Capture the cell that displays the provided text and extract its (x, y) central coordinate. 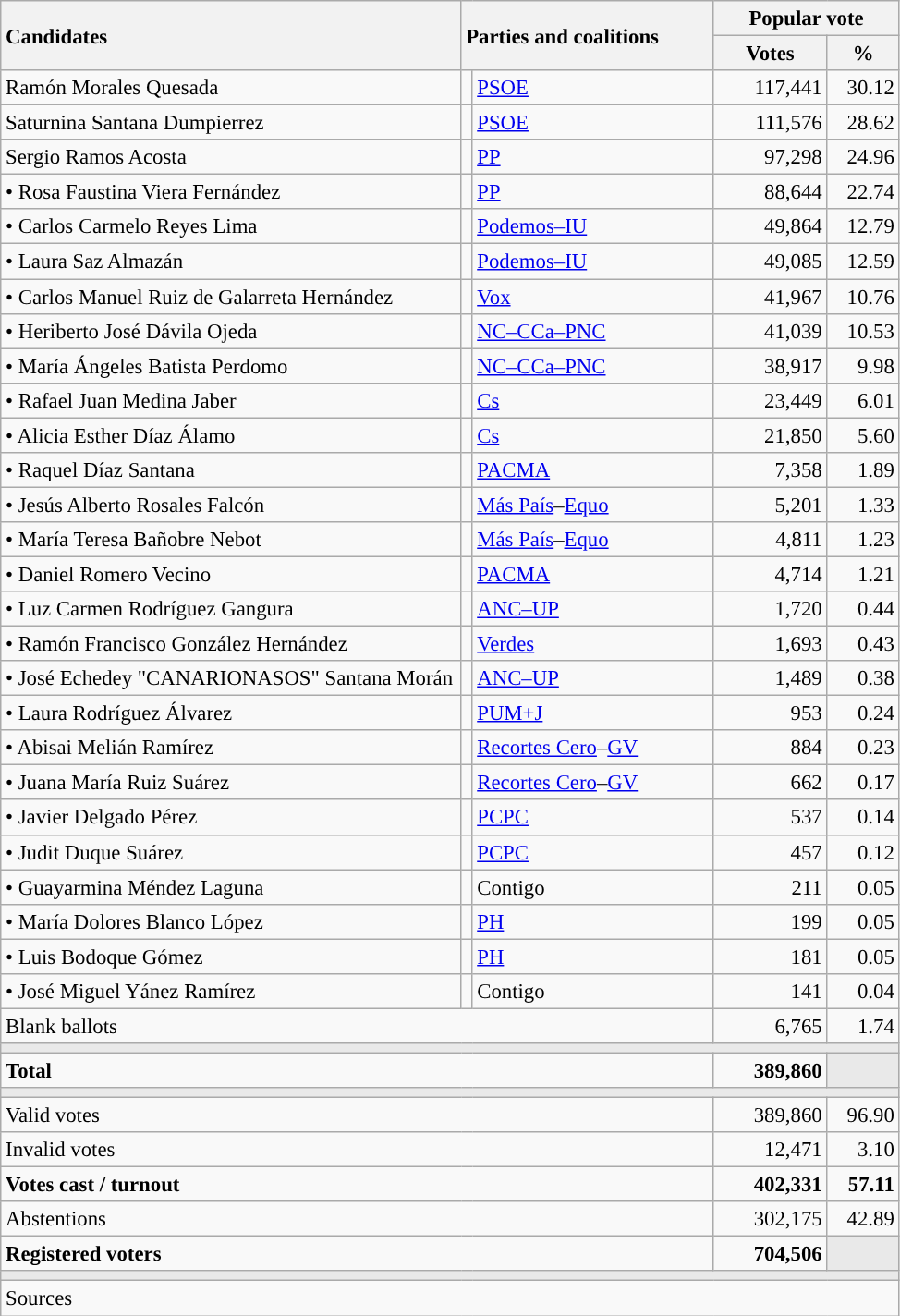
12.59 (863, 262)
• Judit Duque Suárez (231, 852)
• Guayarmina Méndez Laguna (231, 887)
6,765 (771, 1026)
1.74 (863, 1026)
57.11 (863, 1185)
% (863, 54)
181 (771, 957)
• Daniel Romero Vecino (231, 574)
Abstentions (357, 1219)
• Raquel Díaz Santana (231, 470)
0.12 (863, 852)
Candidates (231, 35)
4,714 (771, 574)
0.38 (863, 678)
• Luz Carmen Rodríguez Gangura (231, 609)
0.14 (863, 818)
Vox (593, 297)
• Rosa Faustina Viera Fernández (231, 192)
• Jesús Alberto Rosales Falcón (231, 505)
Ramón Morales Quesada (231, 88)
302,175 (771, 1219)
884 (771, 748)
1.23 (863, 540)
Blank ballots (357, 1026)
Sources (450, 1298)
97,298 (771, 157)
42.89 (863, 1219)
117,441 (771, 88)
9.98 (863, 366)
1.21 (863, 574)
88,644 (771, 192)
12,471 (771, 1150)
23,449 (771, 400)
Votes (771, 54)
• Abisai Melián Ramírez (231, 748)
Invalid votes (357, 1150)
• María Dolores Blanco López (231, 921)
1.89 (863, 470)
22.74 (863, 192)
• Carlos Carmelo Reyes Lima (231, 226)
211 (771, 887)
3.10 (863, 1150)
24.96 (863, 157)
49,085 (771, 262)
• Rafael Juan Medina Jaber (231, 400)
• Juana María Ruiz Suárez (231, 783)
953 (771, 713)
1.33 (863, 505)
704,506 (771, 1254)
• José Echedey "CANARIONASOS" Santana Morán (231, 678)
1,720 (771, 609)
12.79 (863, 226)
457 (771, 852)
Votes cast / turnout (357, 1185)
• Alicia Esther Díaz Álamo (231, 435)
• Carlos Manuel Ruiz de Galarreta Hernández (231, 297)
0.17 (863, 783)
PUM+J (593, 713)
• Javier Delgado Pérez (231, 818)
Parties and coalitions (588, 35)
0.04 (863, 992)
0.44 (863, 609)
38,917 (771, 366)
Popular vote (806, 18)
21,850 (771, 435)
402,331 (771, 1185)
Registered voters (357, 1254)
662 (771, 783)
Saturnina Santana Dumpierrez (231, 123)
5.60 (863, 435)
49,864 (771, 226)
• María Ángeles Batista Perdomo (231, 366)
30.12 (863, 88)
41,039 (771, 331)
4,811 (771, 540)
0.43 (863, 644)
10.53 (863, 331)
96.90 (863, 1115)
7,358 (771, 470)
28.62 (863, 123)
• Laura Saz Almazán (231, 262)
141 (771, 992)
1,489 (771, 678)
• Luis Bodoque Gómez (231, 957)
537 (771, 818)
5,201 (771, 505)
1,693 (771, 644)
• María Teresa Bañobre Nebot (231, 540)
• Laura Rodríguez Álvarez (231, 713)
6.01 (863, 400)
0.24 (863, 713)
41,967 (771, 297)
10.76 (863, 297)
• Ramón Francisco González Hernández (231, 644)
Total (357, 1070)
Valid votes (357, 1115)
Sergio Ramos Acosta (231, 157)
199 (771, 921)
0.23 (863, 748)
111,576 (771, 123)
• José Miguel Yánez Ramírez (231, 992)
• Heriberto José Dávila Ojeda (231, 331)
Verdes (593, 644)
